Capture the cell that displays the provided text and extract its [X, Y] central coordinate. 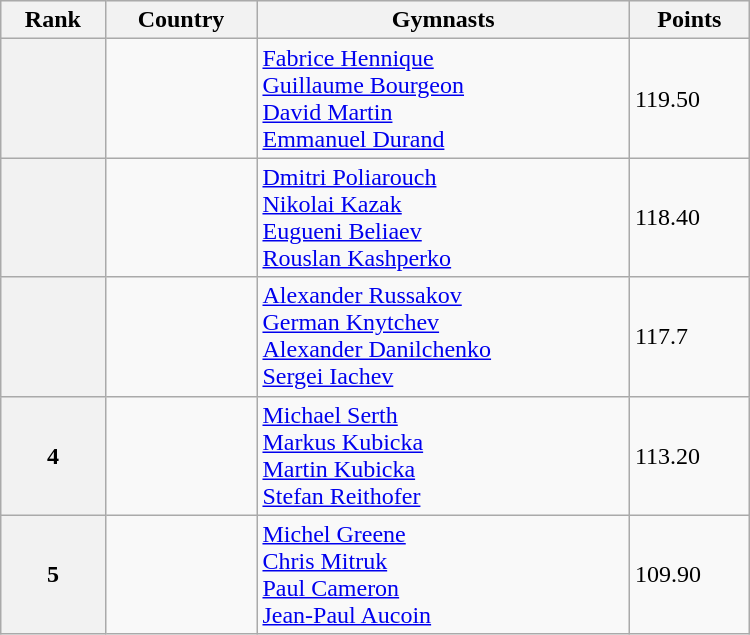
Michael Serth Markus Kubicka Martin Kubicka Stefan Reithofer [443, 456]
4 [53, 456]
109.90 [689, 574]
Rank [53, 20]
117.7 [689, 336]
Fabrice Hennique Guillaume Bourgeon David Martin Emmanuel Durand [443, 98]
Alexander Russakov German Knytchev Alexander Danilchenko Sergei Iachev [443, 336]
Dmitri Poliarouch Nikolai Kazak Eugueni Beliaev Rouslan Kashperko [443, 218]
Points [689, 20]
5 [53, 574]
118.40 [689, 218]
119.50 [689, 98]
Country [181, 20]
113.20 [689, 456]
Michel Greene Chris Mitruk Paul Cameron Jean-Paul Aucoin [443, 574]
Gymnasts [443, 20]
